Return (x, y) of the center of cell containing provided text 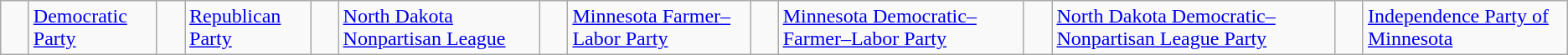
Democratic Party (92, 28)
Minnesota Democratic–Farmer–Labor Party (901, 28)
North Dakota Nonpartisan League (439, 28)
Independence Party of Minnesota (1465, 28)
Republican Party (247, 28)
Minnesota Farmer–Labor Party (659, 28)
North Dakota Democratic–Nonpartisan League Party (1194, 28)
